From the cell containing the given text, extract its center point as (x, y) coordinate. 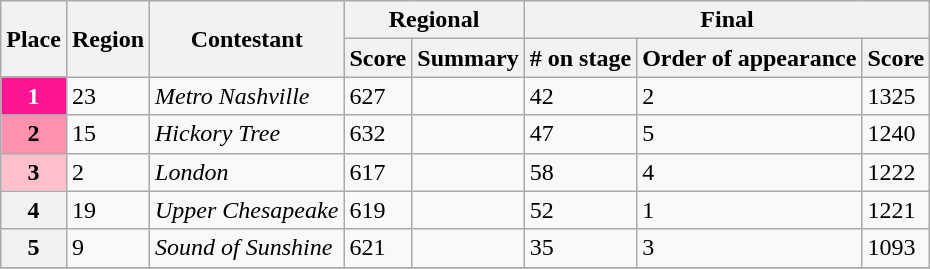
47 (580, 134)
617 (378, 172)
9 (108, 248)
Sound of Sunshine (247, 248)
52 (580, 210)
1240 (896, 134)
35 (580, 248)
621 (378, 248)
58 (580, 172)
627 (378, 96)
Region (108, 39)
42 (580, 96)
1093 (896, 248)
632 (378, 134)
Upper Chesapeake (247, 210)
Regional (434, 20)
London (247, 172)
Metro Nashville (247, 96)
Final (727, 20)
Place (34, 39)
23 (108, 96)
619 (378, 210)
1221 (896, 210)
Hickory Tree (247, 134)
15 (108, 134)
19 (108, 210)
1222 (896, 172)
1325 (896, 96)
Summary (468, 58)
Contestant (247, 39)
# on stage (580, 58)
Order of appearance (750, 58)
